Capture the cell that displays the provided text and extract its [X, Y] central coordinate. 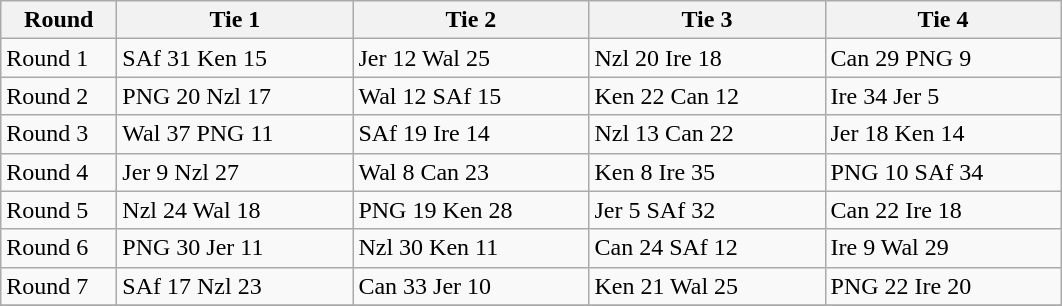
Nzl 30 Ken 11 [471, 248]
Ken 8 Ire 35 [707, 172]
Ire 9 Wal 29 [943, 248]
Round [59, 20]
Jer 18 Ken 14 [943, 134]
PNG 30 Jer 11 [235, 248]
Ken 22 Can 12 [707, 96]
SAf 31 Ken 15 [235, 58]
Tie 1 [235, 20]
Round 4 [59, 172]
PNG 19 Ken 28 [471, 210]
Can 33 Jer 10 [471, 286]
Wal 12 SAf 15 [471, 96]
Round 7 [59, 286]
SAf 19 Ire 14 [471, 134]
SAf 17 Nzl 23 [235, 286]
Tie 3 [707, 20]
Wal 37 PNG 11 [235, 134]
Can 24 SAf 12 [707, 248]
Round 1 [59, 58]
Tie 2 [471, 20]
Tie 4 [943, 20]
Nzl 24 Wal 18 [235, 210]
Jer 12 Wal 25 [471, 58]
PNG 22 Ire 20 [943, 286]
Wal 8 Can 23 [471, 172]
Nzl 20 Ire 18 [707, 58]
Jer 9 Nzl 27 [235, 172]
Can 29 PNG 9 [943, 58]
Nzl 13 Can 22 [707, 134]
Round 2 [59, 96]
PNG 20 Nzl 17 [235, 96]
Can 22 Ire 18 [943, 210]
Ken 21 Wal 25 [707, 286]
Jer 5 SAf 32 [707, 210]
Round 3 [59, 134]
Round 6 [59, 248]
Round 5 [59, 210]
Ire 34 Jer 5 [943, 96]
PNG 10 SAf 34 [943, 172]
